For the text-containing cell, return its midpoint in [X, Y] coordinate format. 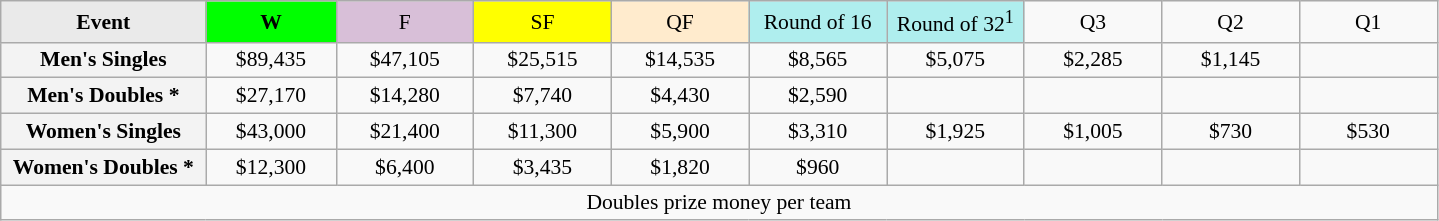
$1,005 [1093, 132]
$1,925 [955, 132]
Q2 [1231, 22]
QF [680, 22]
$27,170 [271, 96]
$47,105 [405, 60]
$7,740 [543, 96]
$3,435 [543, 167]
$11,300 [543, 132]
Round of 16 [818, 22]
SF [543, 22]
$89,435 [271, 60]
$2,285 [1093, 60]
$1,145 [1231, 60]
W [271, 22]
$8,565 [818, 60]
Event [104, 22]
$2,590 [818, 96]
Q3 [1093, 22]
Women's Singles [104, 132]
Men's Doubles * [104, 96]
$25,515 [543, 60]
$1,820 [680, 167]
F [405, 22]
$14,280 [405, 96]
Q1 [1368, 22]
Women's Doubles * [104, 167]
Men's Singles [104, 60]
$960 [818, 167]
$14,535 [680, 60]
$43,000 [271, 132]
$6,400 [405, 167]
Doubles prize money per team [719, 203]
$4,430 [680, 96]
$12,300 [271, 167]
$5,075 [955, 60]
$21,400 [405, 132]
$730 [1231, 132]
$3,310 [818, 132]
Round of 321 [955, 22]
$530 [1368, 132]
$5,900 [680, 132]
